Extract the [x, y] coordinate from the center of the cell holding the provided text.  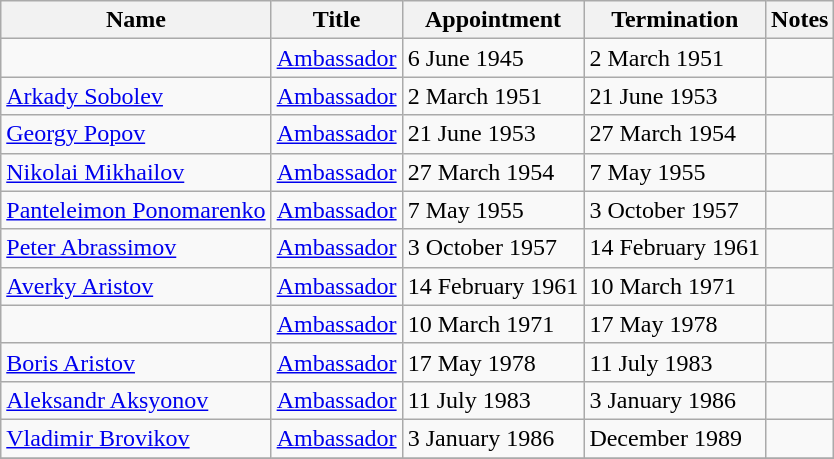
December 1989 [675, 438]
Averky Aristov [136, 286]
Aleksandr Aksyonov [136, 400]
Nikolai Mikhailov [136, 172]
Vladimir Brovikov [136, 438]
Panteleimon Ponomarenko [136, 210]
Notes [800, 20]
Peter Abrassimov [136, 248]
Arkady Sobolev [136, 96]
Boris Aristov [136, 362]
Georgy Popov [136, 134]
Appointment [493, 20]
Name [136, 20]
6 June 1945 [493, 58]
Termination [675, 20]
Title [336, 20]
